Determine the (X, Y) coordinate at the center of the cell enclosing the given text.  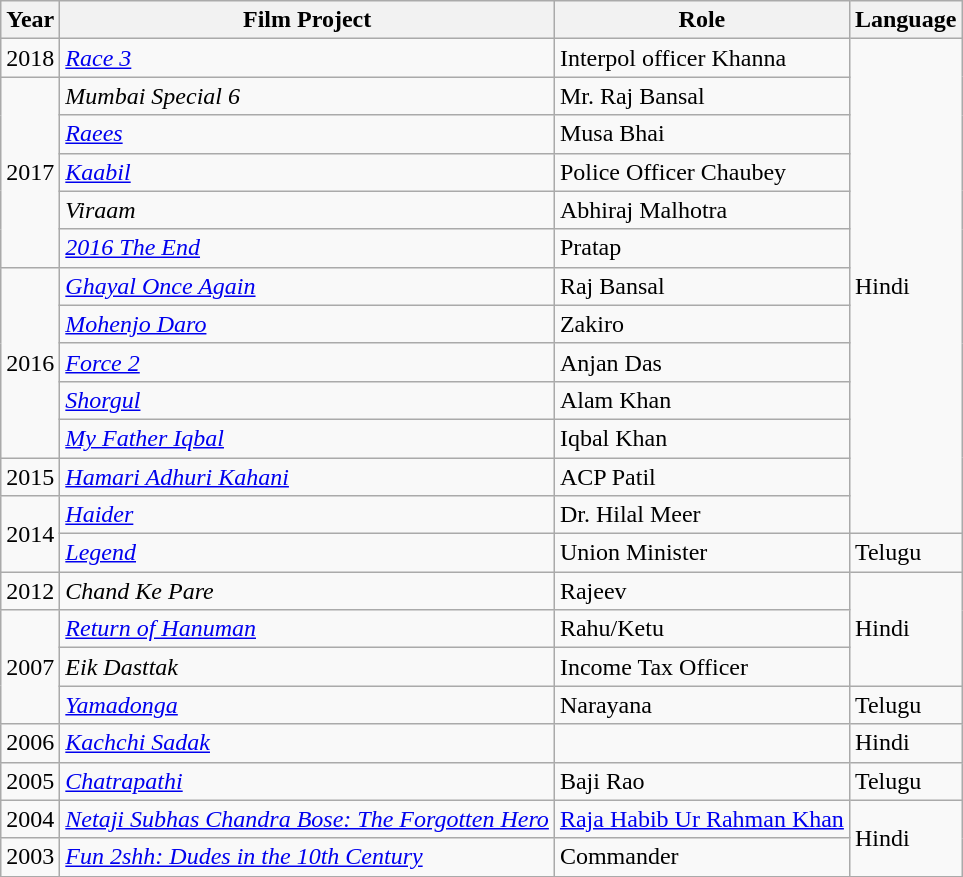
2005 (30, 781)
2015 (30, 477)
My Father Iqbal (308, 438)
2014 (30, 534)
Netaji Subhas Chandra Bose: The Forgotten Hero (308, 819)
Zakiro (702, 324)
Rahu/Ketu (702, 629)
2004 (30, 819)
Raees (308, 134)
Raj Bansal (702, 286)
Eik Dasttak (308, 667)
Film Project (308, 20)
Mumbai Special 6 (308, 96)
Union Minister (702, 553)
Haider (308, 515)
Interpol officer Khanna (702, 58)
Viraam (308, 210)
Musa Bhai (702, 134)
Alam Khan (702, 400)
Role (702, 20)
Iqbal Khan (702, 438)
Pratap (702, 248)
Race 3 (308, 58)
Raja Habib Ur Rahman Khan (702, 819)
Mohenjo Daro (308, 324)
Anjan Das (702, 362)
2018 (30, 58)
Rajeev (702, 591)
Language (905, 20)
Year (30, 20)
Ghayal Once Again (308, 286)
2016 The End (308, 248)
Chand Ke Pare (308, 591)
Kachchi Sadak (308, 743)
Shorgul (308, 400)
Hamari Adhuri Kahani (308, 477)
Commander (702, 857)
Income Tax Officer (702, 667)
2012 (30, 591)
2007 (30, 667)
Baji Rao (702, 781)
Kaabil (308, 172)
2017 (30, 172)
Force 2 (308, 362)
Dr. Hilal Meer (702, 515)
Police Officer Chaubey (702, 172)
2003 (30, 857)
ACP Patil (702, 477)
Yamadonga (308, 705)
Legend (308, 553)
Narayana (702, 705)
2006 (30, 743)
Mr. Raj Bansal (702, 96)
Fun 2shh: Dudes in the 10th Century (308, 857)
2016 (30, 362)
Chatrapathi (308, 781)
Abhiraj Malhotra (702, 210)
Return of Hanuman (308, 629)
